Locate the cell with the specified text and output its (x, y) center coordinate. 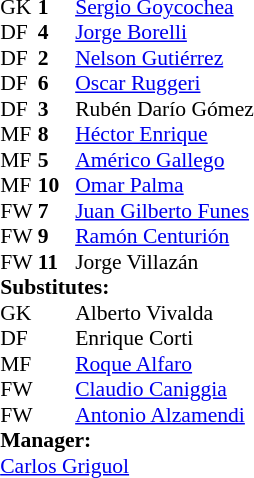
11 (57, 262)
Américo Gallego (164, 160)
10 (57, 185)
3 (57, 109)
Ramón Centurión (164, 237)
Oscar Ruggeri (164, 83)
Héctor Enrique (164, 135)
Jorge Villazán (164, 262)
Manager: (127, 441)
7 (57, 211)
Rubén Darío Gómez (164, 109)
5 (57, 160)
9 (57, 237)
Jorge Borelli (164, 33)
Alberto Vivalda (164, 313)
Claudio Caniggia (164, 389)
4 (57, 33)
Juan Gilberto Funes (164, 211)
8 (57, 135)
6 (57, 83)
Antonio Alzamendi (164, 415)
Substitutes: (127, 287)
GK (19, 313)
Nelson Gutiérrez (164, 58)
2 (57, 58)
Omar Palma (164, 185)
Roque Alfaro (164, 364)
Enrique Corti (164, 339)
